Return the (x, y) coordinate for the center point of the cell that contains the specified text.  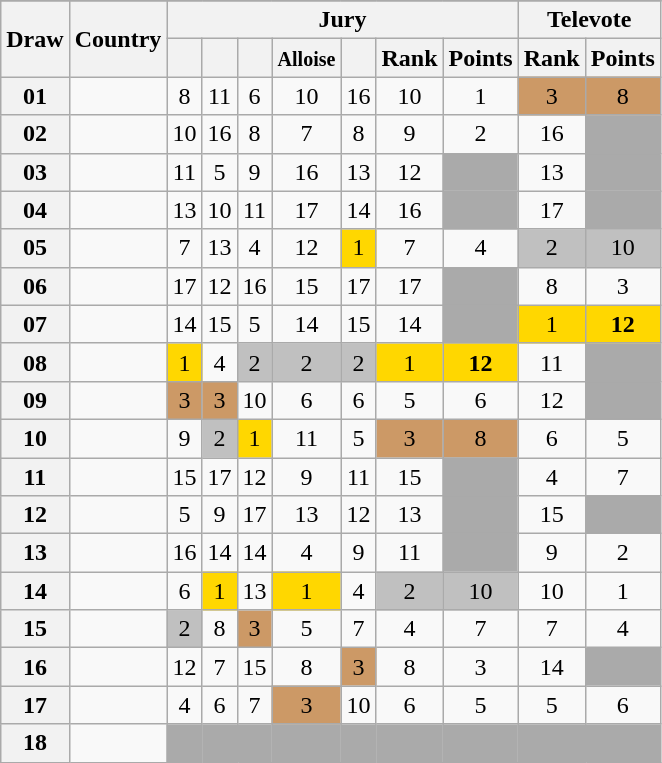
04 (35, 210)
Country (118, 39)
07 (35, 324)
05 (35, 248)
Televote (589, 20)
01 (35, 96)
08 (35, 362)
03 (35, 172)
02 (35, 134)
18 (35, 743)
06 (35, 286)
Draw (35, 39)
09 (35, 400)
Jury (342, 20)
Alloise (306, 58)
